Return (x, y) of the center of cell containing provided text 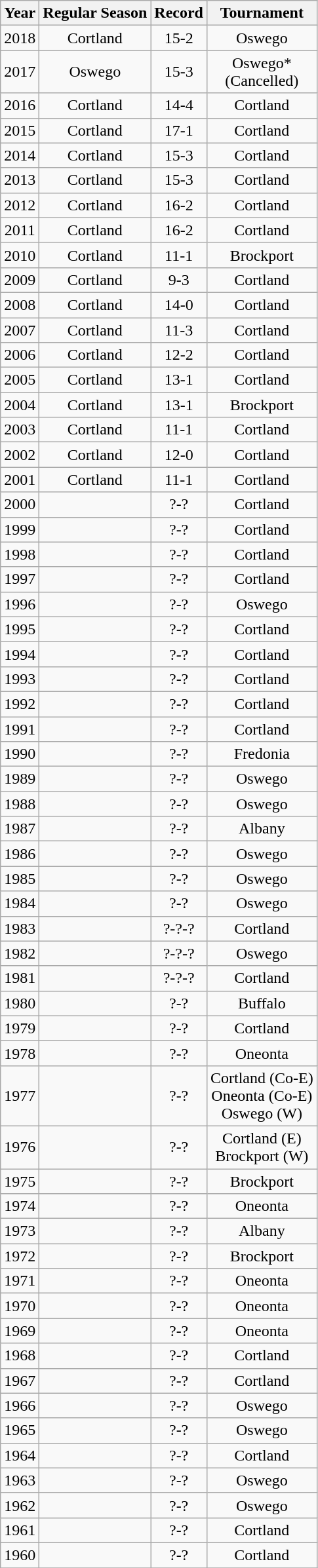
Cortland (E)Brockport (W) (262, 1147)
Oswego*(Cancelled) (262, 72)
14-4 (179, 105)
1991 (20, 729)
1988 (20, 804)
2014 (20, 155)
1986 (20, 854)
1985 (20, 879)
1969 (20, 1331)
1973 (20, 1231)
1976 (20, 1147)
2013 (20, 180)
2001 (20, 480)
1964 (20, 1455)
1993 (20, 679)
1990 (20, 754)
1978 (20, 1053)
1971 (20, 1281)
1980 (20, 1003)
2007 (20, 330)
Tournament (262, 13)
1994 (20, 654)
11-3 (179, 330)
1992 (20, 704)
1974 (20, 1206)
1970 (20, 1306)
Fredonia (262, 754)
14-0 (179, 305)
2004 (20, 405)
1983 (20, 928)
17-1 (179, 130)
1999 (20, 529)
2009 (20, 280)
9-3 (179, 280)
1981 (20, 978)
2003 (20, 430)
1982 (20, 953)
1977 (20, 1096)
12-0 (179, 455)
1963 (20, 1480)
Regular Season (95, 13)
1995 (20, 629)
2018 (20, 38)
1975 (20, 1181)
1989 (20, 779)
1965 (20, 1430)
2006 (20, 355)
Cortland (Co-E)Oneonta (Co-E)Oswego (W) (262, 1096)
1998 (20, 554)
1966 (20, 1405)
2012 (20, 205)
15-2 (179, 38)
1960 (20, 1555)
1961 (20, 1530)
1967 (20, 1381)
Buffalo (262, 1003)
1968 (20, 1356)
2017 (20, 72)
Year (20, 13)
1997 (20, 579)
1987 (20, 829)
Record (179, 13)
2000 (20, 505)
1979 (20, 1028)
1984 (20, 904)
2002 (20, 455)
1962 (20, 1505)
2011 (20, 230)
12-2 (179, 355)
2010 (20, 255)
2016 (20, 105)
1996 (20, 604)
2015 (20, 130)
2005 (20, 380)
1972 (20, 1256)
2008 (20, 305)
